Extract the [x, y] coordinate from the center of the cell holding the provided text.  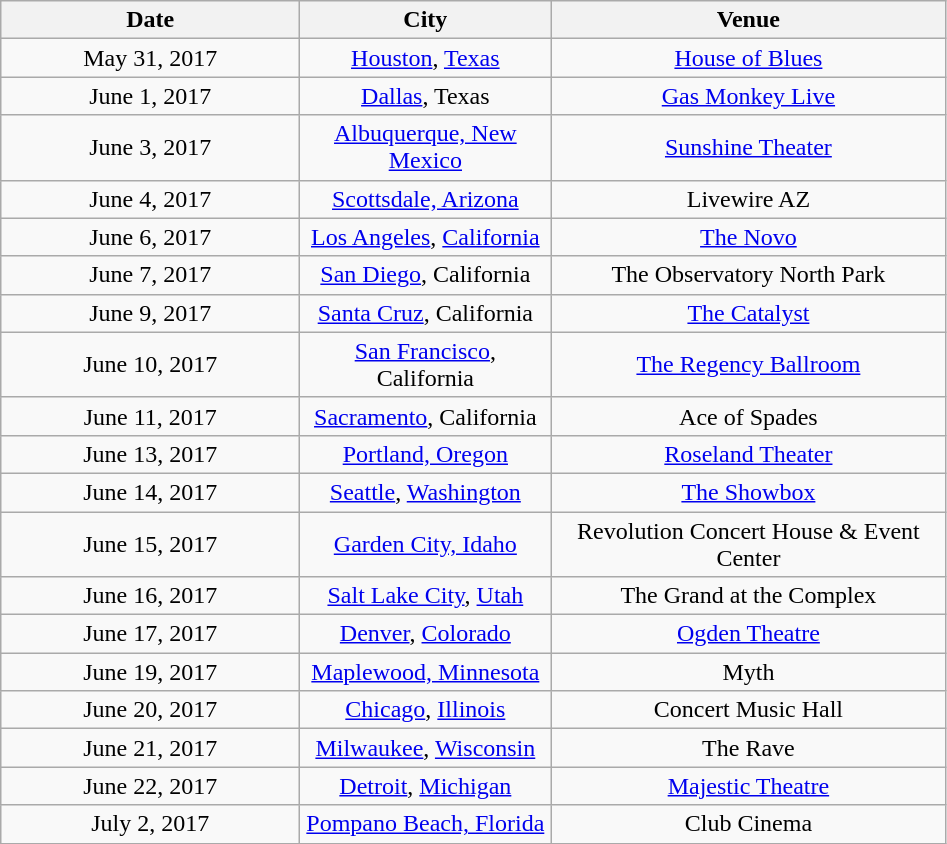
June 22, 2017 [150, 786]
Gas Monkey Live [748, 96]
Los Angeles, California [426, 237]
The Regency Ballroom [748, 364]
May 31, 2017 [150, 58]
Concert Music Hall [748, 710]
June 3, 2017 [150, 148]
Portland, Oregon [426, 454]
Garden City, Idaho [426, 544]
Club Cinema [748, 824]
June 14, 2017 [150, 492]
The Observatory North Park [748, 275]
Milwaukee, Wisconsin [426, 748]
Chicago, Illinois [426, 710]
June 19, 2017 [150, 672]
Dallas, Texas [426, 96]
June 21, 2017 [150, 748]
June 17, 2017 [150, 634]
Majestic Theatre [748, 786]
The Grand at the Complex [748, 596]
June 9, 2017 [150, 313]
The Showbox [748, 492]
June 6, 2017 [150, 237]
The Rave [748, 748]
Scottsdale, Arizona [426, 199]
June 13, 2017 [150, 454]
Revolution Concert House & Event Center [748, 544]
June 11, 2017 [150, 416]
San Francisco, California [426, 364]
June 15, 2017 [150, 544]
Livewire AZ [748, 199]
Pompano Beach, Florida [426, 824]
Ace of Spades [748, 416]
Houston, Texas [426, 58]
Seattle, Washington [426, 492]
Date [150, 20]
Salt Lake City, Utah [426, 596]
June 20, 2017 [150, 710]
House of Blues [748, 58]
The Catalyst [748, 313]
Denver, Colorado [426, 634]
Venue [748, 20]
Roseland Theater [748, 454]
City [426, 20]
June 16, 2017 [150, 596]
June 7, 2017 [150, 275]
Sacramento, California [426, 416]
July 2, 2017 [150, 824]
San Diego, California [426, 275]
Santa Cruz, California [426, 313]
Maplewood, Minnesota [426, 672]
Ogden Theatre [748, 634]
Myth [748, 672]
Albuquerque, New Mexico [426, 148]
June 1, 2017 [150, 96]
Detroit, Michigan [426, 786]
June 10, 2017 [150, 364]
The Novo [748, 237]
June 4, 2017 [150, 199]
Sunshine Theater [748, 148]
